Find where the given text appears and provide that cell's center as [X, Y] coordinate. 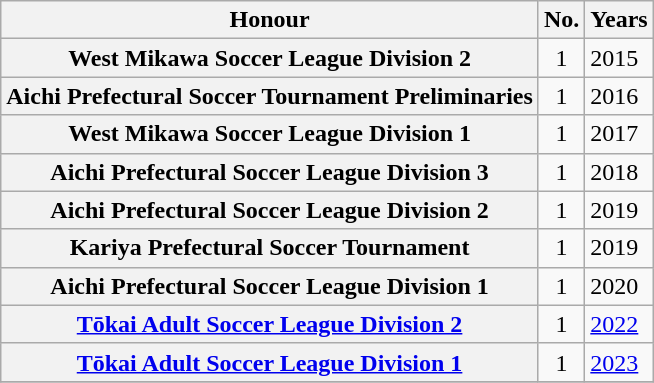
Tōkai Adult Soccer League Division 1 [270, 362]
No. [561, 20]
West Mikawa Soccer League Division 1 [270, 134]
2018 [619, 172]
2016 [619, 96]
Aichi Prefectural Soccer Tournament Preliminaries [270, 96]
Aichi Prefectural Soccer League Division 2 [270, 210]
West Mikawa Soccer League Division 2 [270, 58]
Kariya Prefectural Soccer Tournament [270, 248]
2023 [619, 362]
Tōkai Adult Soccer League Division 2 [270, 324]
2020 [619, 286]
2015 [619, 58]
Years [619, 20]
Aichi Prefectural Soccer League Division 3 [270, 172]
Honour [270, 20]
2017 [619, 134]
2022 [619, 324]
Aichi Prefectural Soccer League Division 1 [270, 286]
